Find where the given text appears and provide that cell's center as (x, y) coordinate. 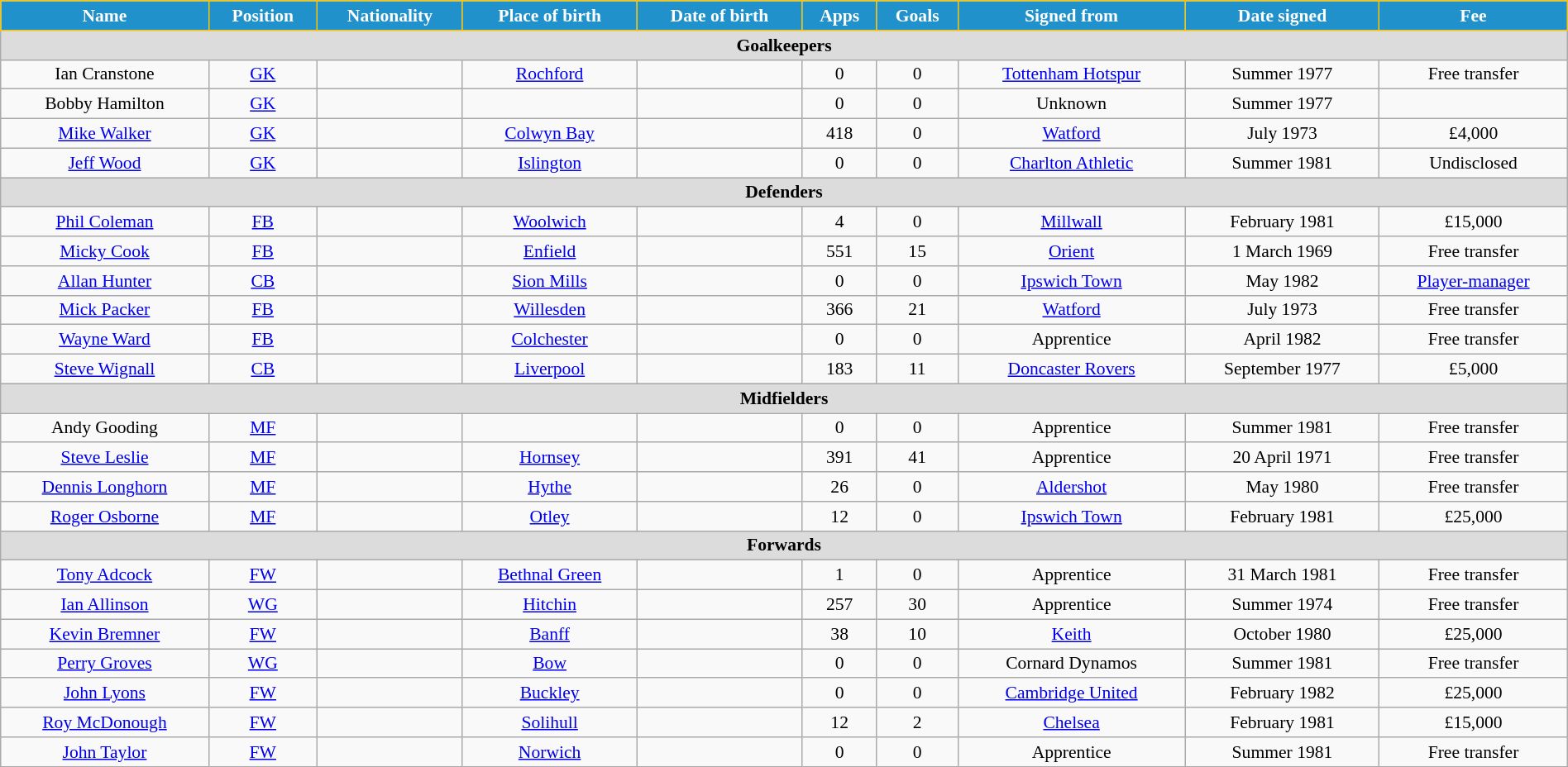
391 (839, 458)
Unknown (1072, 104)
20 April 1971 (1282, 458)
April 1982 (1282, 340)
551 (839, 251)
Tottenham Hotspur (1072, 74)
257 (839, 605)
1 March 1969 (1282, 251)
1 (839, 575)
Hythe (549, 487)
Place of birth (549, 16)
September 1977 (1282, 369)
Goals (917, 16)
Position (263, 16)
Charlton Athletic (1072, 163)
Steve Wignall (104, 369)
4 (839, 222)
Kevin Bremner (104, 634)
Banff (549, 634)
Andy Gooding (104, 428)
Cornard Dynamos (1072, 664)
Signed from (1072, 16)
Liverpool (549, 369)
31 March 1981 (1282, 575)
Fee (1474, 16)
Colwyn Bay (549, 134)
Tony Adcock (104, 575)
Cambridge United (1072, 693)
Mike Walker (104, 134)
February 1982 (1282, 693)
10 (917, 634)
183 (839, 369)
Jeff Wood (104, 163)
26 (839, 487)
Summer 1974 (1282, 605)
Wayne Ward (104, 340)
Orient (1072, 251)
Bow (549, 664)
Forwards (784, 545)
John Taylor (104, 752)
Buckley (549, 693)
Roy McDonough (104, 722)
Midfielders (784, 398)
Woolwich (549, 222)
Doncaster Rovers (1072, 369)
Roger Osborne (104, 517)
Enfield (549, 251)
15 (917, 251)
Willesden (549, 310)
Colchester (549, 340)
11 (917, 369)
Date of birth (719, 16)
Nationality (390, 16)
Otley (549, 517)
30 (917, 605)
Perry Groves (104, 664)
Rochford (549, 74)
Steve Leslie (104, 458)
Defenders (784, 193)
Bethnal Green (549, 575)
Bobby Hamilton (104, 104)
John Lyons (104, 693)
Keith (1072, 634)
Hornsey (549, 458)
38 (839, 634)
Date signed (1282, 16)
Undisclosed (1474, 163)
418 (839, 134)
Player-manager (1474, 281)
Phil Coleman (104, 222)
£4,000 (1474, 134)
Ian Cranstone (104, 74)
Islington (549, 163)
Goalkeepers (784, 45)
Sion Mills (549, 281)
Mick Packer (104, 310)
Norwich (549, 752)
October 1980 (1282, 634)
£5,000 (1474, 369)
Dennis Longhorn (104, 487)
Micky Cook (104, 251)
366 (839, 310)
Ian Allinson (104, 605)
41 (917, 458)
2 (917, 722)
Allan Hunter (104, 281)
Chelsea (1072, 722)
Millwall (1072, 222)
May 1982 (1282, 281)
Solihull (549, 722)
Apps (839, 16)
Hitchin (549, 605)
May 1980 (1282, 487)
Aldershot (1072, 487)
Name (104, 16)
21 (917, 310)
